Capture the cell that displays the provided text and extract its [x, y] central coordinate. 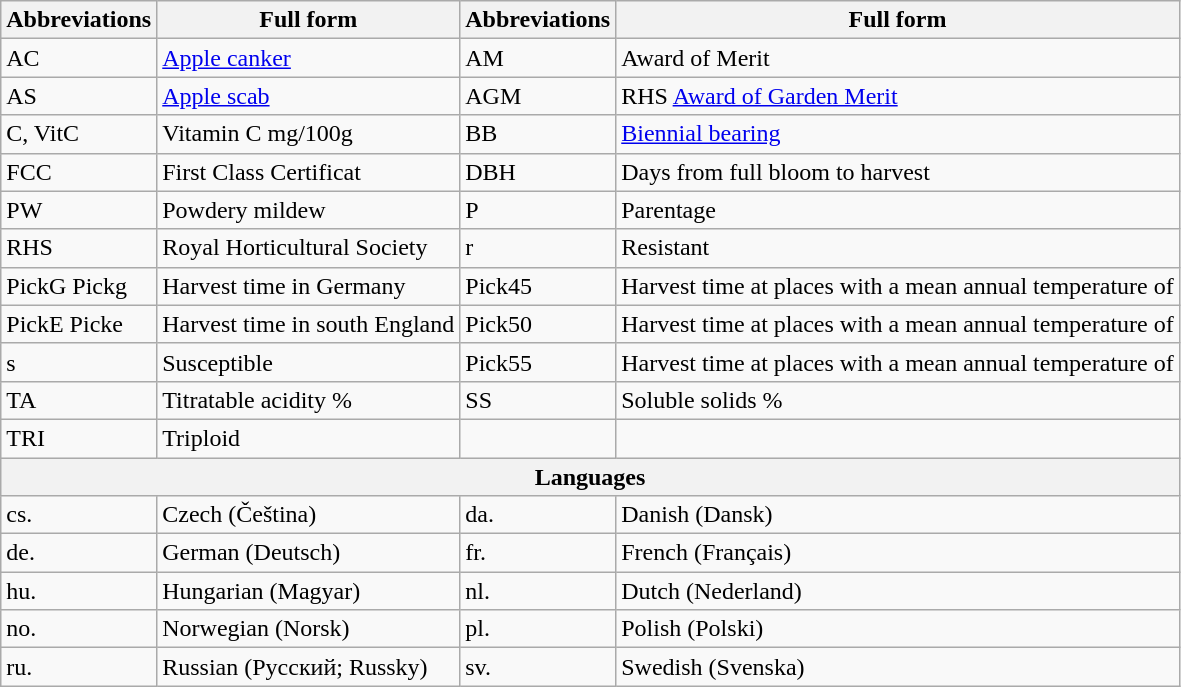
Pick45 [538, 286]
pl. [538, 629]
s [79, 362]
ru. [79, 667]
Resistant [898, 248]
Apple scab [308, 96]
Parentage [898, 210]
First Class Certificat [308, 172]
AC [79, 58]
SS [538, 400]
Susceptible [308, 362]
Titratable acidity % [308, 400]
r [538, 248]
Award of Merit [898, 58]
French (Français) [898, 553]
Danish (Dansk) [898, 515]
RHS Award of Garden Merit [898, 96]
fr. [538, 553]
Powdery mildew [308, 210]
P [538, 210]
Triploid [308, 438]
Polish (Polski) [898, 629]
Russian (Русский; Russky) [308, 667]
Apple canker [308, 58]
Days from full bloom to harvest [898, 172]
PickE Picke [79, 324]
nl. [538, 591]
no. [79, 629]
PW [79, 210]
Biennial bearing [898, 134]
Czech (Čeština) [308, 515]
FCC [79, 172]
Norwegian (Norsk) [308, 629]
AS [79, 96]
RHS [79, 248]
DBH [538, 172]
Hungarian (Magyar) [308, 591]
cs. [79, 515]
TA [79, 400]
Soluble solids % [898, 400]
German (Deutsch) [308, 553]
Pick55 [538, 362]
Languages [590, 477]
Dutch (Nederland) [898, 591]
C, VitC [79, 134]
da. [538, 515]
Vitamin C mg/100g [308, 134]
BB [538, 134]
Pick50 [538, 324]
Royal Horticultural Society [308, 248]
de. [79, 553]
Harvest time in south England [308, 324]
hu. [79, 591]
Swedish (Svenska) [898, 667]
AGM [538, 96]
TRI [79, 438]
Harvest time in Germany [308, 286]
AM [538, 58]
PickG Pickg [79, 286]
sv. [538, 667]
